Return the [x, y] coordinate for the center point of the cell that contains the specified text.  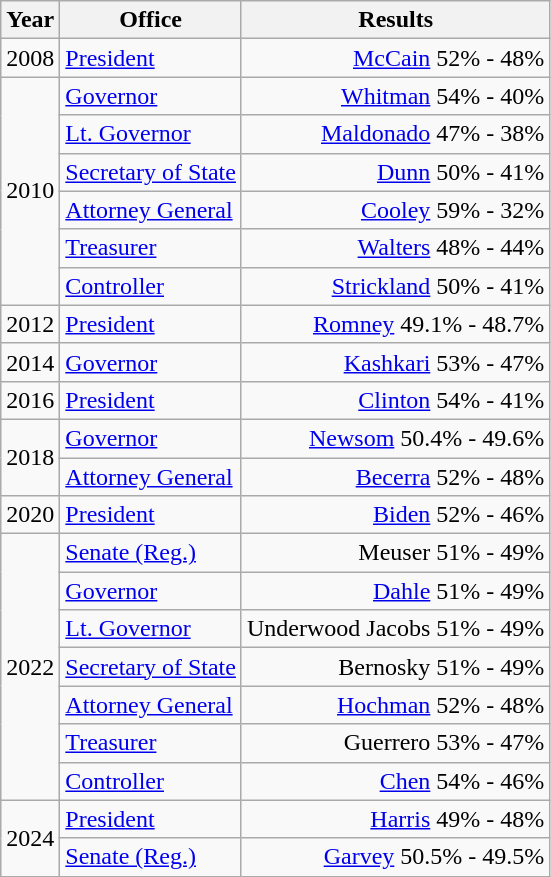
Clinton 54% - 41% [395, 400]
Strickland 50% - 41% [395, 286]
Becerra 52% - 48% [395, 477]
2016 [30, 400]
2024 [30, 838]
Year [30, 20]
Walters 48% - 44% [395, 248]
Cooley 59% - 32% [395, 210]
Bernosky 51% - 49% [395, 667]
2012 [30, 324]
Underwood Jacobs 51% - 49% [395, 629]
Guerrero 53% - 47% [395, 743]
2022 [30, 667]
Dunn 50% - 41% [395, 172]
2010 [30, 191]
Romney 49.1% - 48.7% [395, 324]
Maldonado 47% - 38% [395, 134]
2008 [30, 58]
Garvey 50.5% - 49.5% [395, 857]
Biden 52% - 46% [395, 515]
Chen 54% - 46% [395, 781]
Newsom 50.4% - 49.6% [395, 438]
McCain 52% - 48% [395, 58]
2018 [30, 457]
Harris 49% - 48% [395, 819]
Kashkari 53% - 47% [395, 362]
Dahle 51% - 49% [395, 591]
Results [395, 20]
Meuser 51% - 49% [395, 553]
2020 [30, 515]
Whitman 54% - 40% [395, 96]
Office [151, 20]
2014 [30, 362]
Hochman 52% - 48% [395, 705]
